Locate the cell with the specified text and output its (X, Y) center coordinate. 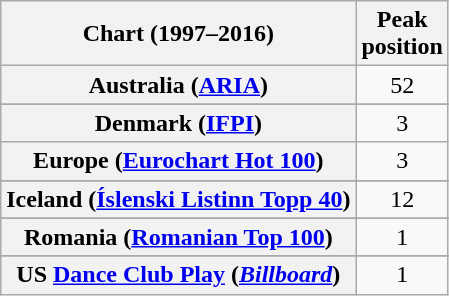
52 (402, 85)
Romania (Romanian Top 100) (178, 237)
Australia (ARIA) (178, 85)
Iceland (Íslenski Listinn Topp 40) (178, 199)
Denmark (IFPI) (178, 123)
Chart (1997–2016) (178, 34)
12 (402, 199)
Peakposition (402, 34)
Europe (Eurochart Hot 100) (178, 161)
US Dance Club Play (Billboard) (178, 275)
